Pinpoint the cell where the given text exists, returning its (x, y) midpoint coordinate. 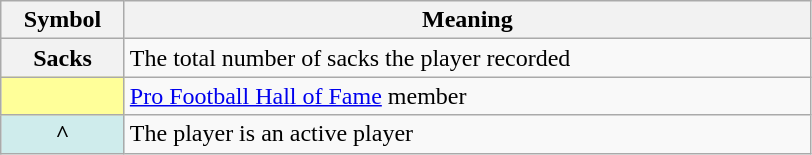
Sacks (63, 58)
The total number of sacks the player recorded (467, 58)
Pro Football Hall of Fame member (467, 96)
Meaning (467, 20)
Symbol (63, 20)
The player is an active player (467, 134)
^ (63, 134)
